Find where the given text appears and provide that cell's center as [x, y] coordinate. 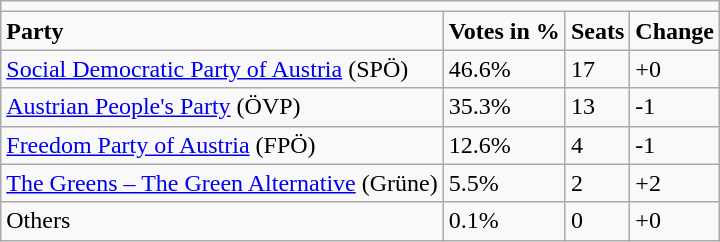
46.6% [504, 69]
Seats [597, 31]
Votes in % [504, 31]
Others [222, 221]
The Greens – The Green Alternative (Grüne) [222, 183]
Change [675, 31]
17 [597, 69]
4 [597, 145]
Freedom Party of Austria (FPÖ) [222, 145]
12.6% [504, 145]
2 [597, 183]
13 [597, 107]
Austrian People's Party (ÖVP) [222, 107]
+2 [675, 183]
Social Democratic Party of Austria (SPÖ) [222, 69]
0 [597, 221]
35.3% [504, 107]
5.5% [504, 183]
Party [222, 31]
0.1% [504, 221]
